From the cell containing the given text, extract its center point as (x, y) coordinate. 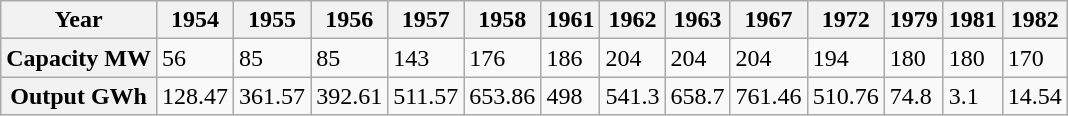
510.76 (846, 96)
74.8 (914, 96)
186 (570, 58)
1967 (768, 20)
170 (1034, 58)
392.61 (350, 96)
1982 (1034, 20)
1956 (350, 20)
1972 (846, 20)
Year (79, 20)
1979 (914, 20)
1958 (502, 20)
1962 (632, 20)
143 (426, 58)
3.1 (972, 96)
176 (502, 58)
56 (194, 58)
Output GWh (79, 96)
Capacity MW (79, 58)
653.86 (502, 96)
511.57 (426, 96)
1961 (570, 20)
194 (846, 58)
541.3 (632, 96)
1981 (972, 20)
1955 (272, 20)
1963 (698, 20)
1954 (194, 20)
761.46 (768, 96)
1957 (426, 20)
361.57 (272, 96)
14.54 (1034, 96)
128.47 (194, 96)
658.7 (698, 96)
498 (570, 96)
